Capture the cell that displays the provided text and extract its (x, y) central coordinate. 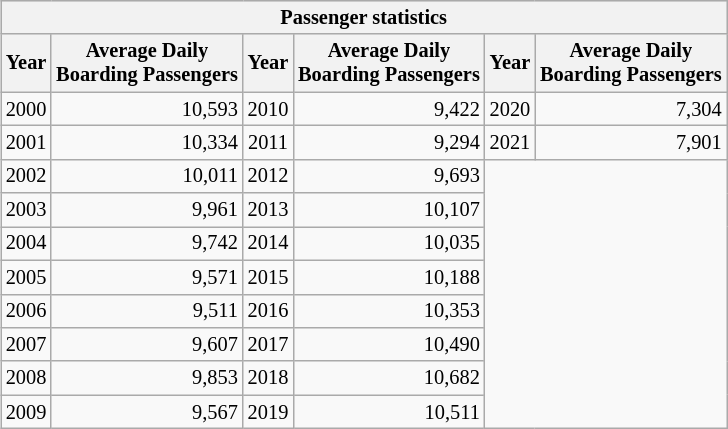
10,682 (388, 378)
10,334 (146, 142)
2018 (268, 378)
2008 (26, 378)
2010 (268, 109)
2017 (268, 344)
9,742 (146, 243)
9,567 (146, 412)
2003 (26, 210)
10,490 (388, 344)
7,304 (630, 109)
Passenger statistics (364, 17)
10,107 (388, 210)
2009 (26, 412)
10,011 (146, 176)
9,571 (146, 277)
2020 (510, 109)
2012 (268, 176)
2015 (268, 277)
9,511 (146, 311)
2006 (26, 311)
2014 (268, 243)
9,853 (146, 378)
10,353 (388, 311)
2005 (26, 277)
2007 (26, 344)
9,422 (388, 109)
9,693 (388, 176)
2013 (268, 210)
9,961 (146, 210)
9,607 (146, 344)
2004 (26, 243)
10,593 (146, 109)
7,901 (630, 142)
2002 (26, 176)
10,188 (388, 277)
10,511 (388, 412)
2021 (510, 142)
10,035 (388, 243)
9,294 (388, 142)
2016 (268, 311)
2000 (26, 109)
2001 (26, 142)
2019 (268, 412)
2011 (268, 142)
